Scan for the cell matching the given text and deliver its [X, Y] coordinate at center. 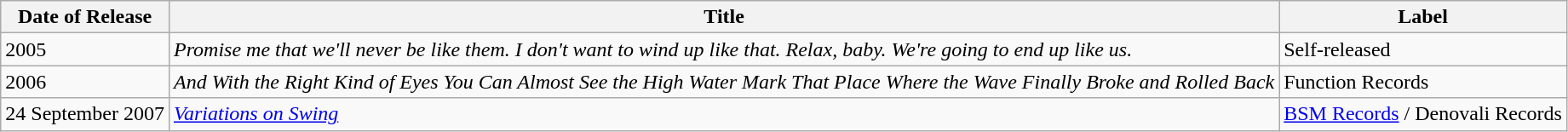
Date of Release [85, 17]
Promise me that we'll never be like them. I don't want to wind up like that. Relax, baby. We're going to end up like us. [724, 49]
Variations on Swing [724, 114]
Title [724, 17]
2005 [85, 49]
BSM Records / Denovali Records [1423, 114]
2006 [85, 82]
And With the Right Kind of Eyes You Can Almost See the High Water Mark That Place Where the Wave Finally Broke and Rolled Back [724, 82]
24 September 2007 [85, 114]
Label [1423, 17]
Function Records [1423, 82]
Self-released [1423, 49]
